For the text-containing cell, return its midpoint in [X, Y] coordinate format. 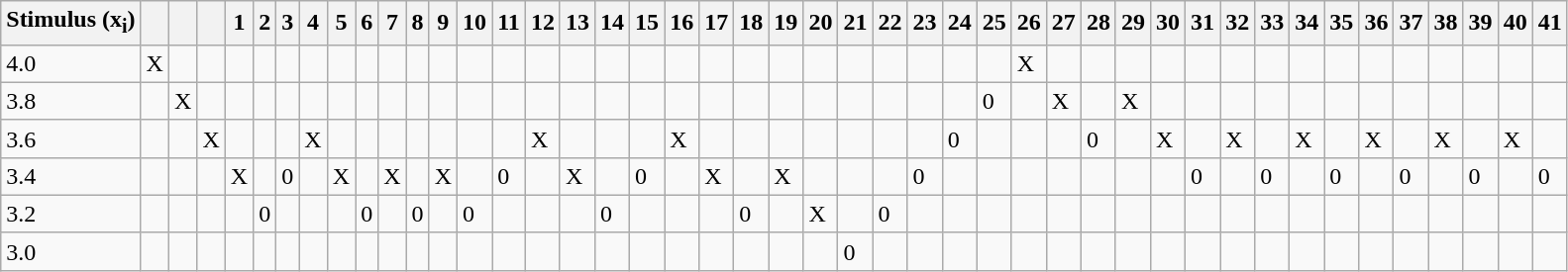
15 [648, 23]
9 [443, 23]
7 [392, 23]
4.0 [71, 63]
31 [1202, 23]
3.0 [71, 251]
1 [239, 23]
22 [889, 23]
32 [1238, 23]
16 [681, 23]
19 [786, 23]
3.4 [71, 176]
4 [313, 23]
41 [1549, 23]
35 [1341, 23]
3.8 [71, 101]
11 [509, 23]
25 [994, 23]
34 [1307, 23]
13 [576, 23]
2 [265, 23]
3.2 [71, 214]
30 [1167, 23]
21 [856, 23]
6 [366, 23]
38 [1446, 23]
5 [341, 23]
12 [543, 23]
8 [418, 23]
Stimulus (xi) [71, 23]
10 [475, 23]
40 [1516, 23]
28 [1098, 23]
24 [959, 23]
33 [1272, 23]
29 [1133, 23]
20 [820, 23]
3 [287, 23]
3.6 [71, 138]
37 [1411, 23]
18 [751, 23]
26 [1028, 23]
14 [612, 23]
36 [1377, 23]
23 [925, 23]
27 [1064, 23]
17 [717, 23]
39 [1480, 23]
